For the text-containing cell, return its midpoint in (x, y) coordinate format. 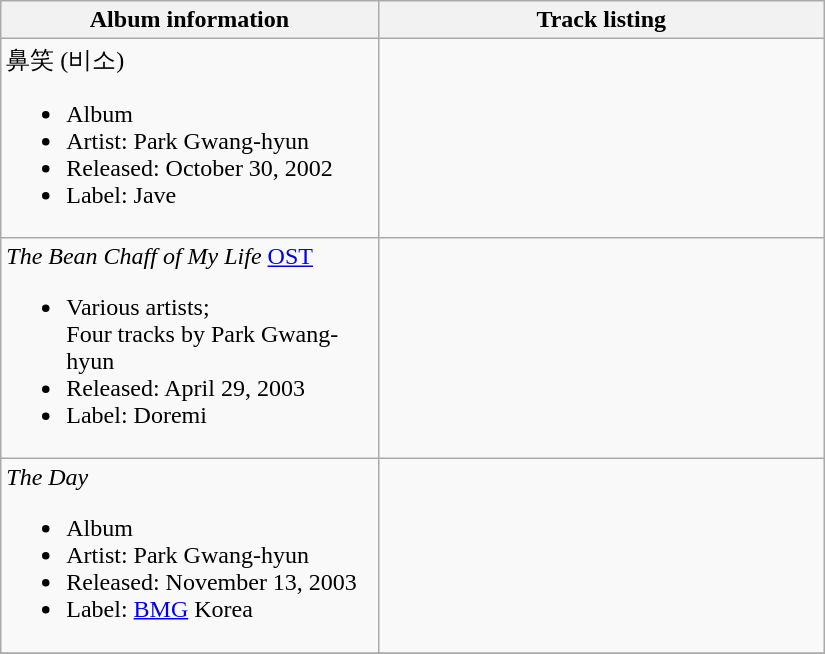
鼻笑 (비소)AlbumArtist: Park Gwang-hyunReleased: October 30, 2002Label: Jave (190, 138)
Album information (190, 20)
The DayAlbumArtist: Park Gwang-hyunReleased: November 13, 2003Label: BMG Korea (190, 555)
The Bean Chaff of My Life OSTVarious artists; Four tracks by Park Gwang-hyunReleased: April 29, 2003Label: Doremi (190, 348)
Track listing (601, 20)
